Provide the [X, Y] coordinate of the cell's center where the given text is located.  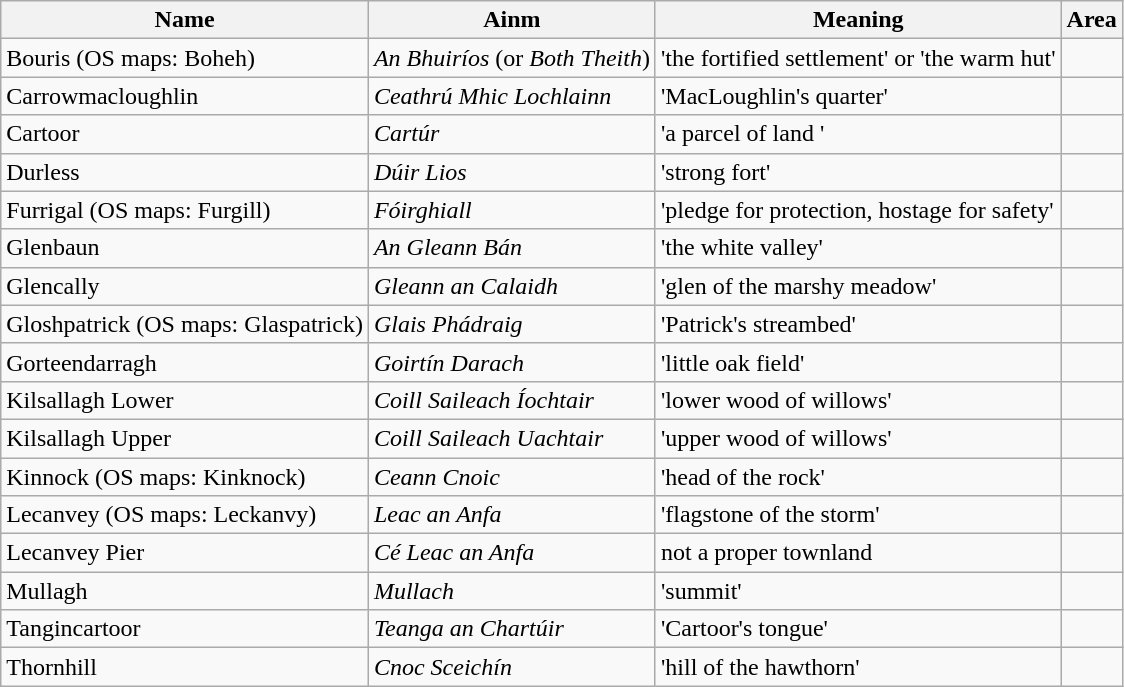
Lecanvey Pier [185, 553]
Ainm [512, 20]
'glen of the marshy meadow' [858, 286]
Lecanvey (OS maps: Leckanvy) [185, 515]
Cartúr [512, 134]
Goirtín Darach [512, 362]
'strong fort' [858, 172]
'MacLoughlin's quarter' [858, 96]
Glenbaun [185, 248]
'upper wood of willows' [858, 438]
Kinnock (OS maps: Kinknock) [185, 477]
Meaning [858, 20]
Tangincartoor [185, 629]
Cé Leac an Anfa [512, 553]
Carrowmacloughlin [185, 96]
Gleann an Calaidh [512, 286]
Leac an Anfa [512, 515]
Dúir Lios [512, 172]
'lower wood of willows' [858, 400]
Area [1092, 20]
Cnoc Sceichín [512, 667]
'flagstone of the storm' [858, 515]
Thornhill [185, 667]
not a proper townland [858, 553]
Ceathrú Mhic Lochlainn [512, 96]
Kilsallagh Lower [185, 400]
Kilsallagh Upper [185, 438]
'Patrick's streambed' [858, 324]
Bouris (OS maps: Boheh) [185, 58]
An Bhuiríos (or Both Theith) [512, 58]
Coill Saileach Uachtair [512, 438]
Coill Saileach Íochtair [512, 400]
Glais Phádraig [512, 324]
'the fortified settlement' or 'the warm hut' [858, 58]
'summit' [858, 591]
Cartoor [185, 134]
Name [185, 20]
Durless [185, 172]
Gorteendarragh [185, 362]
Mullach [512, 591]
'the white valley' [858, 248]
Glencally [185, 286]
An Gleann Bán [512, 248]
'hill of the hawthorn' [858, 667]
'head of the rock' [858, 477]
Ceann Cnoic [512, 477]
Furrigal (OS maps: Furgill) [185, 210]
'a parcel of land ' [858, 134]
Fóirghiall [512, 210]
Mullagh [185, 591]
'pledge for protection, hostage for safety' [858, 210]
Gloshpatrick (OS maps: Glaspatrick) [185, 324]
'little oak field' [858, 362]
'Cartoor's tongue' [858, 629]
Teanga an Chartúir [512, 629]
